Locate the cell with the specified text and output its [x, y] center coordinate. 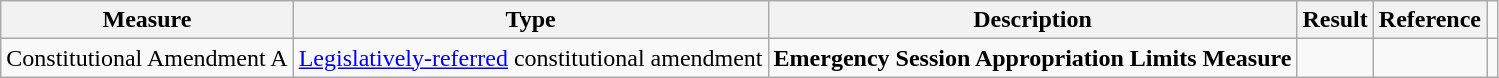
Emergency Session Appropriation Limits Measure [1032, 58]
Type [530, 20]
Legislatively-referred constitutional amendment [530, 58]
Measure [147, 20]
Constitutional Amendment A [147, 58]
Reference [1430, 20]
Description [1032, 20]
Result [1335, 20]
